Return the (x, y) coordinate for the center point of the cell that contains the specified text.  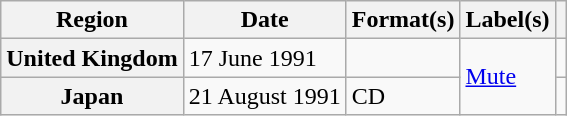
Mute (508, 77)
21 August 1991 (264, 96)
Label(s) (508, 20)
United Kingdom (92, 58)
Region (92, 20)
17 June 1991 (264, 58)
Date (264, 20)
CD (403, 96)
Japan (92, 96)
Format(s) (403, 20)
